Find where the given text appears and provide that cell's center as [x, y] coordinate. 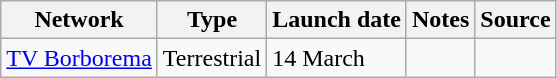
Network [80, 20]
Terrestrial [212, 58]
TV Borborema [80, 58]
14 March [337, 58]
Source [516, 20]
Type [212, 20]
Launch date [337, 20]
Notes [440, 20]
